Capture the cell that displays the provided text and extract its (x, y) central coordinate. 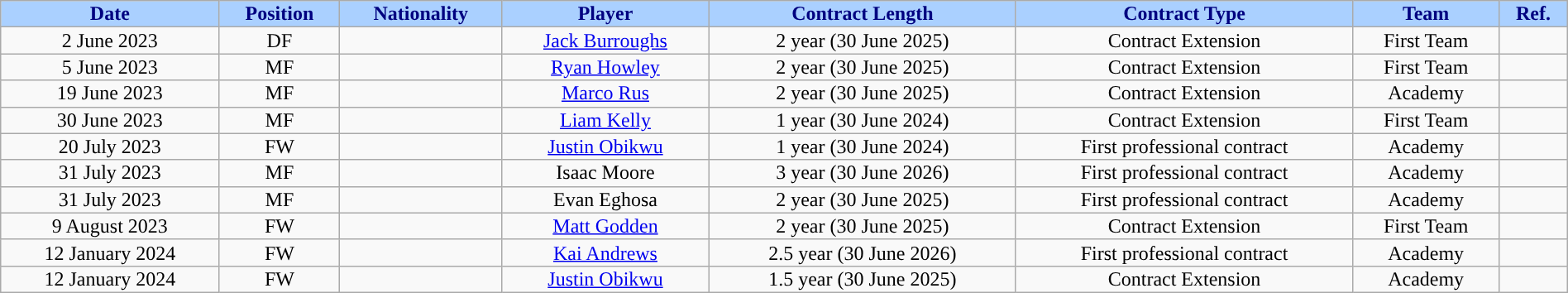
Contract Length (862, 14)
Matt Godden (605, 226)
Date (110, 14)
Isaac Moore (605, 173)
9 August 2023 (110, 226)
Ryan Howley (605, 67)
Evan Eghosa (605, 199)
Player (605, 14)
20 July 2023 (110, 146)
3 year (30 June 2026) (862, 173)
2.5 year (30 June 2026) (862, 252)
19 June 2023 (110, 94)
1.5 year (30 June 2025) (862, 279)
Marco Rus (605, 94)
5 June 2023 (110, 67)
Ref. (1533, 14)
2 June 2023 (110, 41)
Nationality (421, 14)
Jack Burroughs (605, 41)
Kai Andrews (605, 252)
DF (280, 41)
Contract Type (1184, 14)
Team (1426, 14)
Liam Kelly (605, 120)
Position (280, 14)
30 June 2023 (110, 120)
